Identify which cell holds the provided text, then report its [x, y] central coordinate. 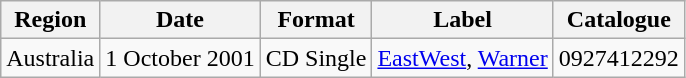
Date [180, 20]
CD Single [316, 58]
EastWest, Warner [462, 58]
Catalogue [618, 20]
Australia [50, 58]
Label [462, 20]
Region [50, 20]
0927412292 [618, 58]
1 October 2001 [180, 58]
Format [316, 20]
